For the text-containing cell, return its midpoint in [x, y] coordinate format. 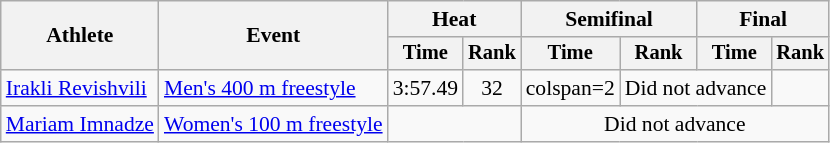
Men's 400 m freestyle [274, 88]
3:57.49 [426, 88]
32 [492, 88]
Semifinal [610, 19]
Final [763, 19]
Athlete [80, 36]
Event [274, 36]
Heat [454, 19]
Irakli Revishvili [80, 88]
colspan=2 [570, 88]
Women's 100 m freestyle [274, 124]
Mariam Imnadze [80, 124]
